Provide the [X, Y] coordinate of the cell's center where the given text is located.  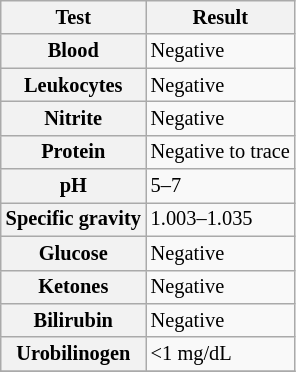
<1 mg/dL [220, 354]
Urobilinogen [74, 354]
Protein [74, 152]
1.003–1.035 [220, 219]
Leukocytes [74, 85]
Test [74, 17]
Bilirubin [74, 320]
Specific gravity [74, 219]
pH [74, 186]
Negative to trace [220, 152]
Blood [74, 51]
Ketones [74, 287]
Nitrite [74, 118]
5–7 [220, 186]
Glucose [74, 253]
Result [220, 17]
